Scan for the cell matching the given text and deliver its [X, Y] coordinate at center. 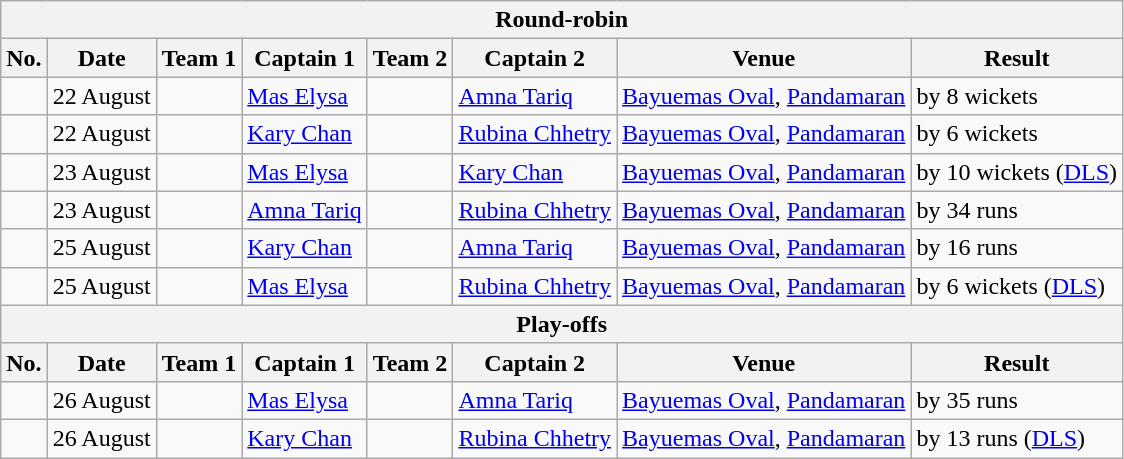
by 35 runs [1017, 400]
Play-offs [562, 324]
Round-robin [562, 20]
by 6 wickets [1017, 134]
by 10 wickets (DLS) [1017, 172]
by 34 runs [1017, 210]
by 13 runs (DLS) [1017, 438]
by 16 runs [1017, 248]
by 6 wickets (DLS) [1017, 286]
by 8 wickets [1017, 96]
